Determine the (x, y) coordinate at the center of the cell enclosing the given text.  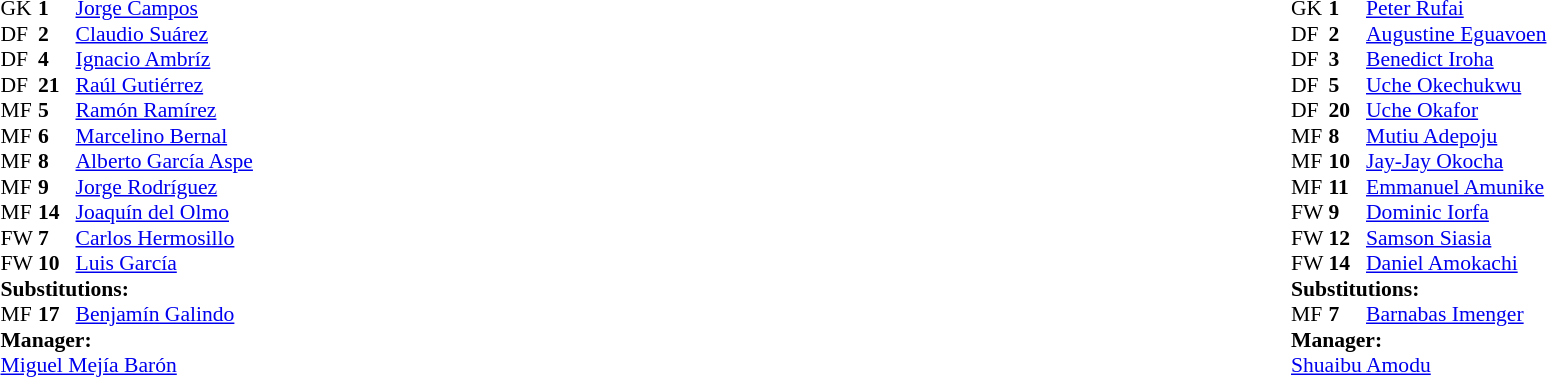
Carlos Hermosillo (164, 238)
Emmanuel Amunike (1456, 187)
Benjamín Galindo (164, 315)
Luis García (164, 263)
Benedict Iroha (1456, 59)
Jorge Rodríguez (164, 187)
21 (57, 85)
Augustine Eguavoen (1456, 34)
20 (1348, 111)
Uche Okafor (1456, 111)
Ramón Ramírez (164, 111)
Mutiu Adepoju (1456, 136)
Samson Siasia (1456, 238)
11 (1348, 187)
4 (57, 59)
Raúl Gutiérrez (164, 85)
Jay-Jay Okocha (1456, 161)
6 (57, 136)
Marcelino Bernal (164, 136)
Uche Okechukwu (1456, 85)
17 (57, 315)
Dominic Iorfa (1456, 213)
Barnabas Imenger (1456, 315)
12 (1348, 238)
Daniel Amokachi (1456, 263)
Ignacio Ambríz (164, 59)
Claudio Suárez (164, 34)
3 (1348, 59)
Joaquín del Olmo (164, 213)
Alberto García Aspe (164, 161)
